Return the [X, Y] coordinate for the center point of the cell that contains the specified text.  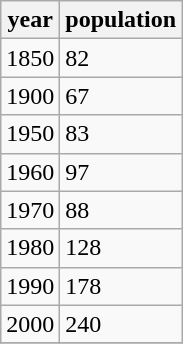
2000 [30, 324]
1990 [30, 286]
240 [121, 324]
67 [121, 96]
1900 [30, 96]
83 [121, 134]
88 [121, 210]
1950 [30, 134]
1960 [30, 172]
97 [121, 172]
1970 [30, 210]
1850 [30, 58]
population [121, 20]
year [30, 20]
1980 [30, 248]
82 [121, 58]
178 [121, 286]
128 [121, 248]
